Return [X, Y] of the center of cell containing provided text 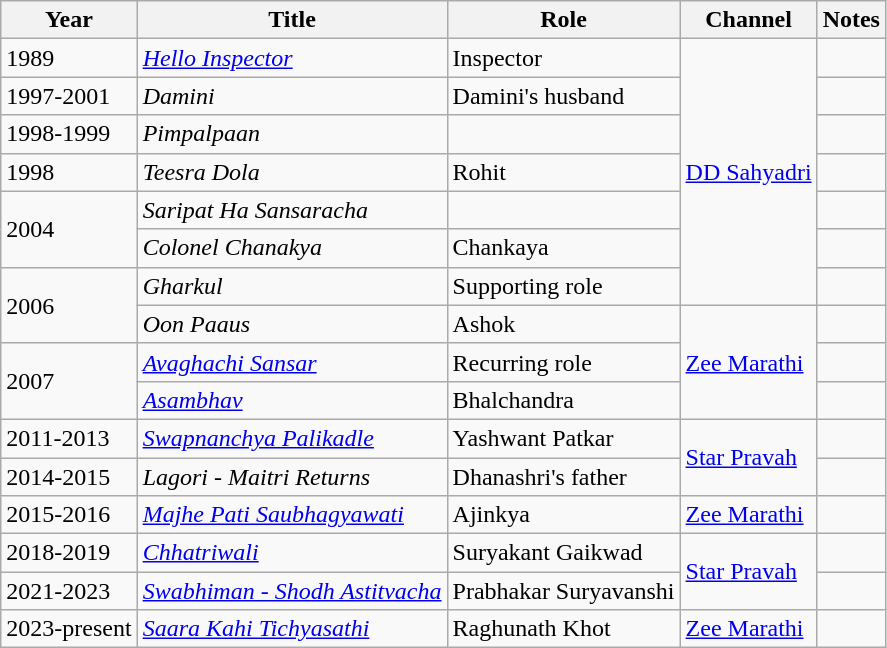
Asambhav [292, 400]
Swabhiman - Shodh Astitvacha [292, 591]
Yashwant Patkar [564, 438]
2018-2019 [69, 553]
Role [564, 20]
1989 [69, 58]
1998 [69, 172]
Damini's husband [564, 96]
Chankaya [564, 248]
Raghunath Khot [564, 629]
Gharkul [292, 286]
Bhalchandra [564, 400]
Ajinkya [564, 515]
2011-2013 [69, 438]
Swapnanchya Palikadle [292, 438]
2004 [69, 229]
Colonel Chanakya [292, 248]
Dhanashri's father [564, 477]
Hello Inspector [292, 58]
Recurring role [564, 362]
Prabhakar Suryavanshi [564, 591]
Suryakant Gaikwad [564, 553]
Year [69, 20]
Teesra Dola [292, 172]
Ashok [564, 324]
Saara Kahi Tichyasathi [292, 629]
Rohit [564, 172]
2015-2016 [69, 515]
Inspector [564, 58]
Majhe Pati Saubhagyawati [292, 515]
Saripat Ha Sansaracha [292, 210]
Title [292, 20]
2014-2015 [69, 477]
Damini [292, 96]
Avaghachi Sansar [292, 362]
2007 [69, 381]
Notes [851, 20]
Channel [748, 20]
Lagori - Maitri Returns [292, 477]
Supporting role [564, 286]
Oon Paaus [292, 324]
2023-present [69, 629]
Pimpalpaan [292, 134]
1997-2001 [69, 96]
2021-2023 [69, 591]
1998-1999 [69, 134]
Chhatriwali [292, 553]
2006 [69, 305]
DD Sahyadri [748, 172]
